Locate the cell with the specified text and output its (X, Y) center coordinate. 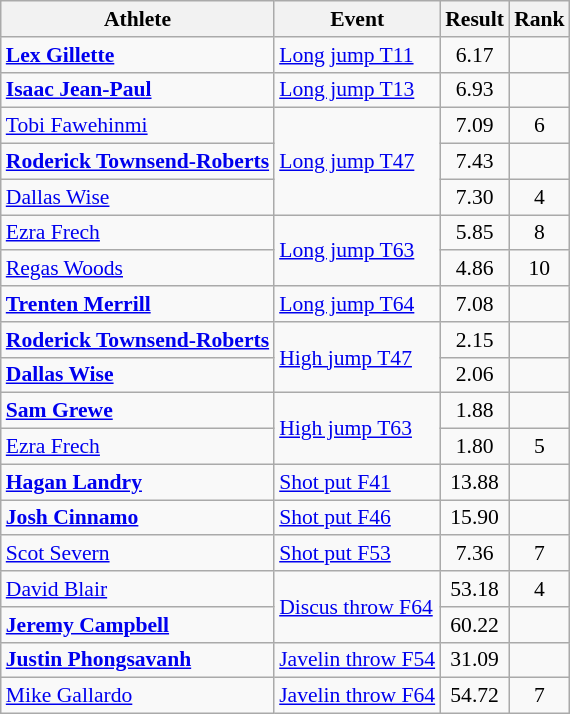
7.36 (474, 554)
7.09 (474, 126)
David Blair (138, 589)
Long jump T64 (357, 304)
2.15 (474, 340)
Jeremy Campbell (138, 625)
5.85 (474, 233)
Regas Woods (138, 269)
Long jump T47 (357, 162)
54.72 (474, 696)
Javelin throw F64 (357, 696)
4.86 (474, 269)
Rank (540, 19)
Isaac Jean-Paul (138, 90)
Trenten Merrill (138, 304)
1.88 (474, 411)
High jump T63 (357, 428)
Hagan Landry (138, 482)
15.90 (474, 518)
31.09 (474, 660)
6.17 (474, 55)
Long jump T63 (357, 250)
7.43 (474, 162)
Javelin throw F54 (357, 660)
Justin Phongsavanh (138, 660)
Long jump T13 (357, 90)
60.22 (474, 625)
Result (474, 19)
High jump T47 (357, 358)
53.18 (474, 589)
5 (540, 447)
Shot put F41 (357, 482)
2.06 (474, 375)
8 (540, 233)
Josh Cinnamo (138, 518)
6 (540, 126)
10 (540, 269)
6.93 (474, 90)
Mike Gallardo (138, 696)
Scot Severn (138, 554)
Sam Grewe (138, 411)
Shot put F46 (357, 518)
Tobi Fawehinmi (138, 126)
13.88 (474, 482)
Lex Gillette (138, 55)
Event (357, 19)
Athlete (138, 19)
7.30 (474, 197)
7.08 (474, 304)
1.80 (474, 447)
Discus throw F64 (357, 606)
Long jump T11 (357, 55)
Shot put F53 (357, 554)
